Search for the cell housing the specified text and yield its [X, Y] center coordinate. 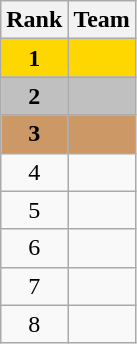
5 [34, 210]
4 [34, 172]
2 [34, 96]
3 [34, 134]
Rank [34, 20]
6 [34, 248]
Team [102, 20]
1 [34, 58]
7 [34, 286]
8 [34, 324]
